Locate the cell with the specified text and output its (x, y) center coordinate. 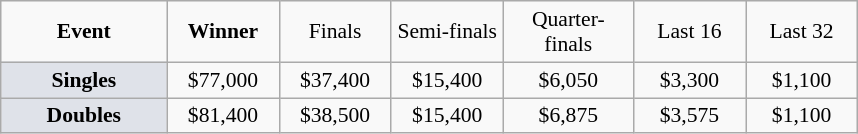
Quarter-finals (568, 32)
Singles (84, 80)
$37,400 (335, 80)
$81,400 (223, 116)
$3,300 (689, 80)
$6,875 (568, 116)
$3,575 (689, 116)
$38,500 (335, 116)
Last 32 (802, 32)
$77,000 (223, 80)
Event (84, 32)
$6,050 (568, 80)
Finals (335, 32)
Doubles (84, 116)
Semi-finals (447, 32)
Winner (223, 32)
Last 16 (689, 32)
